Extract the (X, Y) coordinate from the center of the cell holding the provided text.  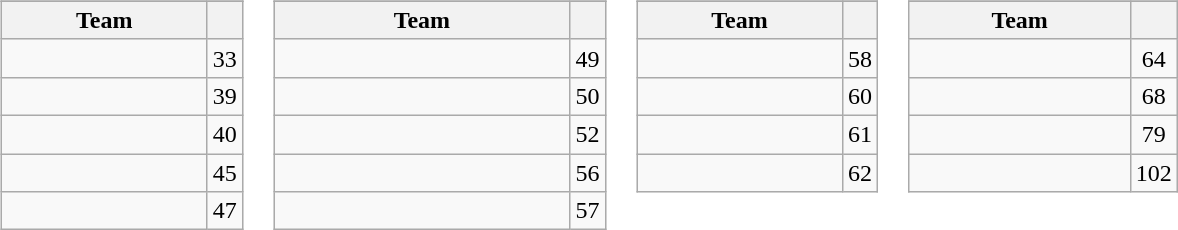
102 (1154, 173)
62 (860, 173)
52 (588, 134)
60 (860, 96)
49 (588, 58)
58 (860, 58)
64 (1154, 58)
57 (588, 211)
56 (588, 173)
61 (860, 134)
79 (1154, 134)
45 (224, 173)
50 (588, 96)
68 (1154, 96)
33 (224, 58)
47 (224, 211)
39 (224, 96)
40 (224, 134)
